Locate the cell with the specified text and output its (x, y) center coordinate. 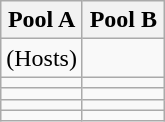
Pool A (42, 20)
(Hosts) (42, 58)
Pool B (123, 20)
